Locate the cell with the specified text and output its (x, y) center coordinate. 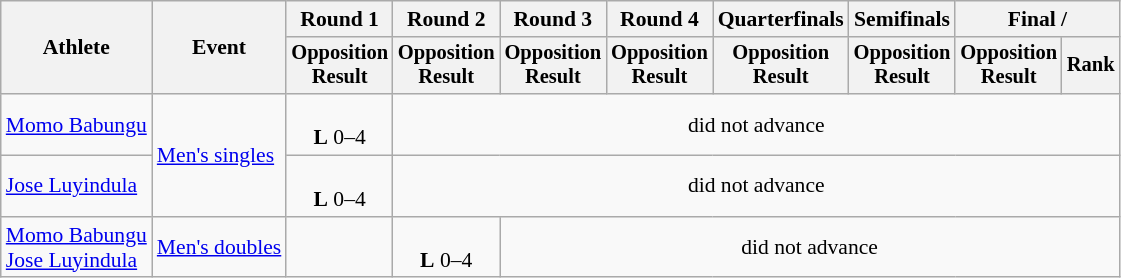
Semifinals (902, 19)
Men's singles (220, 155)
Momo Babungu (76, 124)
Round 2 (446, 19)
Jose Luyindula (76, 186)
Event (220, 48)
Quarterfinals (781, 19)
Round 1 (340, 19)
Round 4 (660, 19)
Momo BabunguJose Luyindula (76, 248)
Men's doubles (220, 248)
Round 3 (554, 19)
Athlete (76, 48)
Final / (1037, 19)
Rank (1091, 66)
